Provide the [X, Y] coordinate of the cell's center where the given text is located.  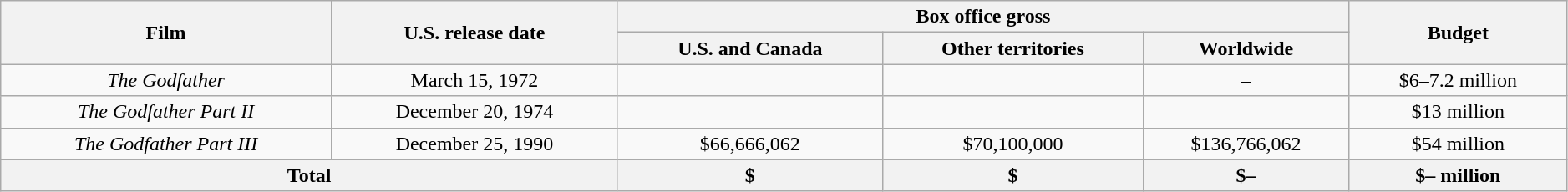
Film [166, 33]
U.S. and Canada [750, 48]
$6–7.2 million [1458, 80]
Budget [1458, 33]
Total [309, 175]
The Godfather Part II [166, 112]
$13 million [1458, 112]
$– [1246, 175]
The Godfather [166, 80]
Other territories [1012, 48]
U.S. release date [474, 33]
December 25, 1990 [474, 144]
$– million [1458, 175]
Box office gross [982, 17]
The Godfather Part III [166, 144]
– [1246, 80]
Worldwide [1246, 48]
December 20, 1974 [474, 112]
$70,100,000 [1012, 144]
$136,766,062 [1246, 144]
$66,666,062 [750, 144]
March 15, 1972 [474, 80]
$54 million [1458, 144]
